Provide the [X, Y] coordinate of the cell's center where the given text is located.  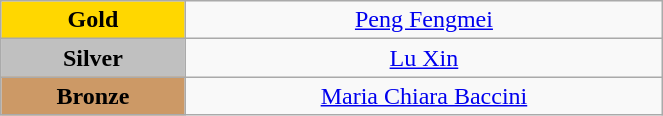
Gold [93, 20]
Bronze [93, 96]
Peng Fengmei [424, 20]
Lu Xin [424, 58]
Silver [93, 58]
Maria Chiara Baccini [424, 96]
